Capture the cell that displays the provided text and extract its [x, y] central coordinate. 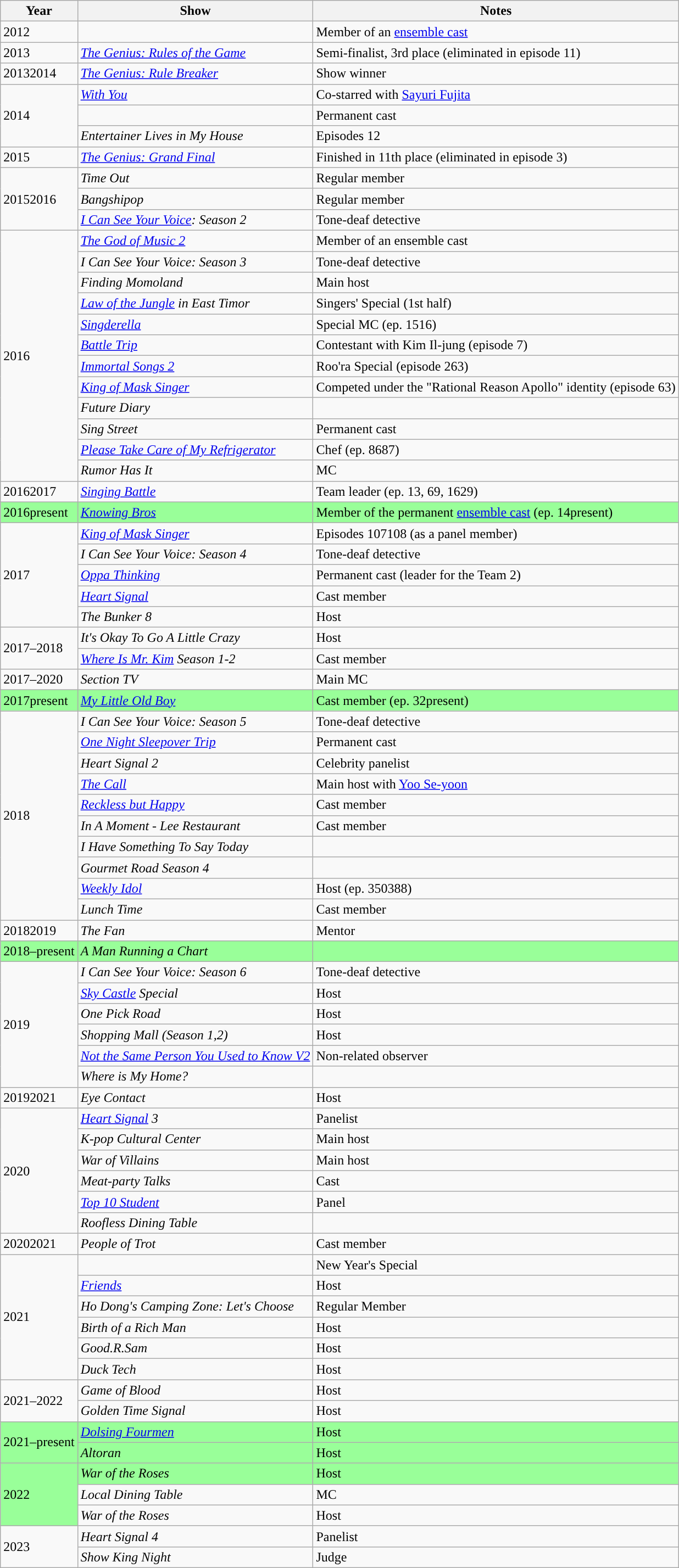
Celebrity panelist [496, 763]
20192021 [39, 1097]
Judge [496, 1557]
It's Okay To Go A Little Crazy [196, 638]
2018–present [39, 951]
Episodes 107108 (as a panel member) [496, 533]
Where Is Mr. Kim Season 1-2 [196, 659]
Co-starred with Sayuri Fujita [496, 94]
Heart Signal 4 [196, 1536]
Singderella [196, 324]
Non-related observer [496, 1056]
One Pick Road [196, 1014]
Sky Castle Special [196, 993]
Eye Contact [196, 1097]
Ho Dong's Camping Zone: Let's Choose [196, 1307]
Meat-party Talks [196, 1181]
K-pop Cultural Center [196, 1139]
I Can See Your Voice: Season 5 [196, 721]
Game of Blood [196, 1390]
The Genius: Rules of the Game [196, 53]
2014 [39, 115]
2015 [39, 157]
Top 10 Student [196, 1202]
Immortal Songs 2 [196, 366]
Roofless Dining Table [196, 1223]
Oppa Thinking [196, 575]
Semi-finalist, 3rd place (eliminated in episode 11) [496, 53]
Singing Battle [196, 491]
Lunch Time [196, 909]
One Night Sleepover Trip [196, 742]
War of Villains [196, 1160]
The Bunker 8 [196, 617]
2021 [39, 1317]
Golden Time Signal [196, 1411]
Special MC (ep. 1516) [496, 324]
Please Take Care of My Refrigerator [196, 450]
Time Out [196, 178]
Regular Member [496, 1307]
Birth of a Rich Man [196, 1328]
Team leader (ep. 13, 69, 1629) [496, 491]
Finished in 11th place (eliminated in episode 3) [496, 157]
The God of Music 2 [196, 240]
Friends [196, 1286]
Rumor Has It [196, 471]
New Year's Special [496, 1264]
2020 [39, 1171]
Competed under the "Rational Reason Apollo" identity (episode 63) [496, 387]
20162017 [39, 491]
20132014 [39, 74]
I Have Something To Say Today [196, 847]
Episodes 12 [496, 136]
2017present [39, 701]
Member of the permanent ensemble cast (ep. 14present) [496, 512]
Reckless but Happy [196, 805]
2023 [39, 1547]
2018 [39, 816]
Panel [496, 1202]
2021–2022 [39, 1401]
Battle Trip [196, 345]
2013 [39, 53]
Heart Signal 3 [196, 1118]
2016 [39, 356]
Chef (ep. 8687) [496, 450]
Main MC [496, 680]
Show King Night [196, 1557]
Weekly Idol [196, 888]
Contestant with Kim Il-jung (episode 7) [496, 345]
People of Trot [196, 1244]
Year [39, 11]
Law of the Jungle in East Timor [196, 304]
Good.R.Sam [196, 1348]
Host (ep. 350388) [496, 888]
Notes [496, 11]
Heart Signal 2 [196, 763]
Heart Signal [196, 596]
Main host with Yoo Se-yoon [496, 784]
2019 [39, 1024]
Bangshipop [196, 199]
I Can See Your Voice: Season 4 [196, 554]
Not the Same Person You Used to Know V2 [196, 1056]
2016present [39, 512]
I Can See Your Voice: Season 2 [196, 220]
Gourmet Road Season 4 [196, 867]
The Genius: Rule Breaker [196, 74]
Duck Tech [196, 1369]
2017–2018 [39, 648]
In A Moment - Lee Restaurant [196, 826]
Dolsing Fourmen [196, 1432]
2017–2020 [39, 680]
Show winner [496, 74]
Entertainer Lives in My House [196, 136]
I Can See Your Voice: Season 6 [196, 972]
With You [196, 94]
The Fan [196, 931]
Cast member (ep. 32present) [496, 701]
Cast [496, 1181]
Knowing Bros [196, 512]
Where is My Home? [196, 1077]
Finding Momoland [196, 283]
My Little Old Boy [196, 701]
The Genius: Grand Final [196, 157]
I Can See Your Voice: Season 3 [196, 262]
2012 [39, 32]
Singers' Special (1st half) [496, 304]
2022 [39, 1494]
Altoran [196, 1453]
Roo'ra Special (episode 263) [496, 366]
20202021 [39, 1244]
A Man Running a Chart [196, 951]
2017 [39, 575]
The Call [196, 784]
Section TV [196, 680]
Local Dining Table [196, 1494]
20182019 [39, 931]
Future Diary [196, 408]
2021–present [39, 1442]
Show [196, 11]
Sing Street [196, 429]
Mentor [496, 931]
20152016 [39, 199]
Permanent cast (leader for the Team 2) [496, 575]
Shopping Mall (Season 1,2) [196, 1035]
